Return the (X, Y) coordinate for the center point of the cell that contains the specified text.  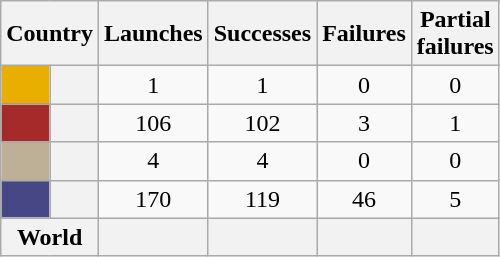
106 (153, 123)
119 (262, 199)
170 (153, 199)
Country (50, 34)
Successes (262, 34)
Failures (364, 34)
102 (262, 123)
Launches (153, 34)
5 (455, 199)
3 (364, 123)
World (50, 237)
Partialfailures (455, 34)
46 (364, 199)
